Provide the (x, y) coordinate of the cell's center where the given text is located.  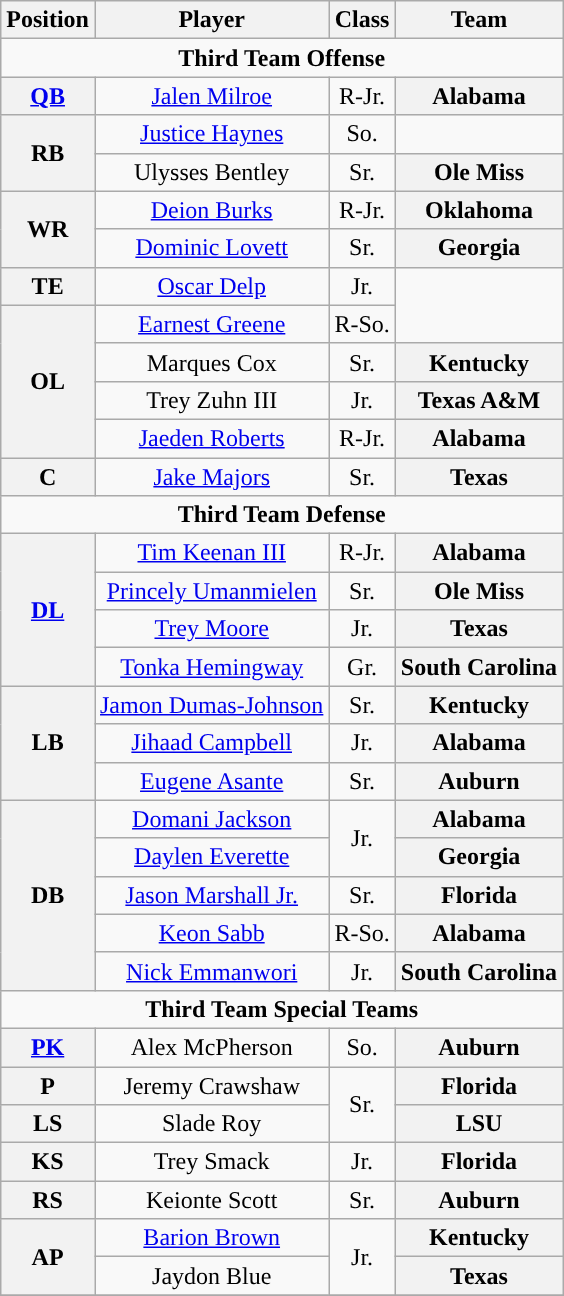
Earnest Greene (211, 324)
RB (48, 153)
AP (48, 1257)
KS (48, 1162)
DL (48, 610)
Jake Majors (211, 477)
Jamon Dumas-Johnson (211, 705)
Tonka Hemingway (211, 667)
Jalen Milroe (211, 96)
Oklahoma (478, 210)
TE (48, 286)
RS (48, 1200)
LB (48, 743)
Tim Keenan III (211, 553)
Third Team Offense (282, 58)
Jihaad Campbell (211, 743)
LS (48, 1124)
Third Team Defense (282, 515)
PK (48, 1047)
Texas A&M (478, 400)
WR (48, 229)
Trey Moore (211, 629)
Princely Umanmielen (211, 591)
Oscar Delp (211, 286)
Daylen Everette (211, 857)
Player (211, 20)
Barion Brown (211, 1238)
Keon Sabb (211, 933)
Gr. (362, 667)
Team (478, 20)
Dominic Lovett (211, 248)
Justice Haynes (211, 134)
Alex McPherson (211, 1047)
Deion Burks (211, 210)
C (48, 477)
Keionte Scott (211, 1200)
Eugene Asante (211, 781)
Trey Smack (211, 1162)
Marques Cox (211, 362)
P (48, 1085)
Ulysses Bentley (211, 172)
LSU (478, 1124)
Jeremy Crawshaw (211, 1085)
Jason Marshall Jr. (211, 895)
DB (48, 895)
Jaeden Roberts (211, 438)
Third Team Special Teams (282, 1009)
QB (48, 96)
Trey Zuhn III (211, 400)
Jaydon Blue (211, 1276)
Nick Emmanwori (211, 971)
Slade Roy (211, 1124)
Class (362, 20)
Domani Jackson (211, 819)
Position (48, 20)
OL (48, 381)
